Extract the [X, Y] coordinate from the center of the cell holding the provided text.  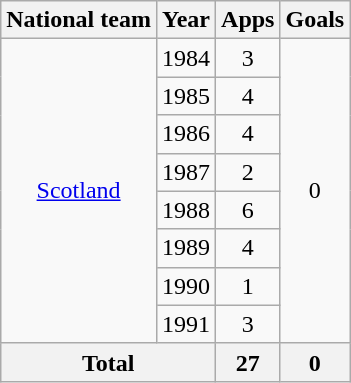
Apps [248, 20]
1985 [186, 96]
1987 [186, 172]
Year [186, 20]
2 [248, 172]
1991 [186, 324]
1986 [186, 134]
Total [108, 362]
6 [248, 210]
27 [248, 362]
National team [79, 20]
Scotland [79, 191]
1989 [186, 248]
1 [248, 286]
1984 [186, 58]
1990 [186, 286]
1988 [186, 210]
Goals [315, 20]
